Identify which cell holds the provided text, then report its [X, Y] central coordinate. 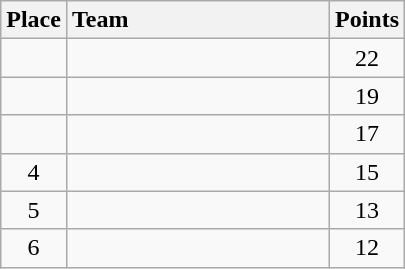
12 [368, 248]
17 [368, 134]
15 [368, 172]
Points [368, 20]
Team [198, 20]
6 [34, 248]
Place [34, 20]
4 [34, 172]
13 [368, 210]
19 [368, 96]
5 [34, 210]
22 [368, 58]
